Search for the cell housing the specified text and yield its [X, Y] center coordinate. 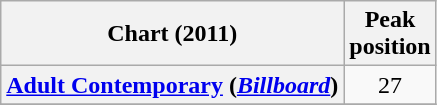
Peakposition [390, 34]
27 [390, 85]
Chart (2011) [172, 34]
Adult Contemporary (Billboard) [172, 85]
